Pinpoint the cell where the given text exists, returning its [X, Y] midpoint coordinate. 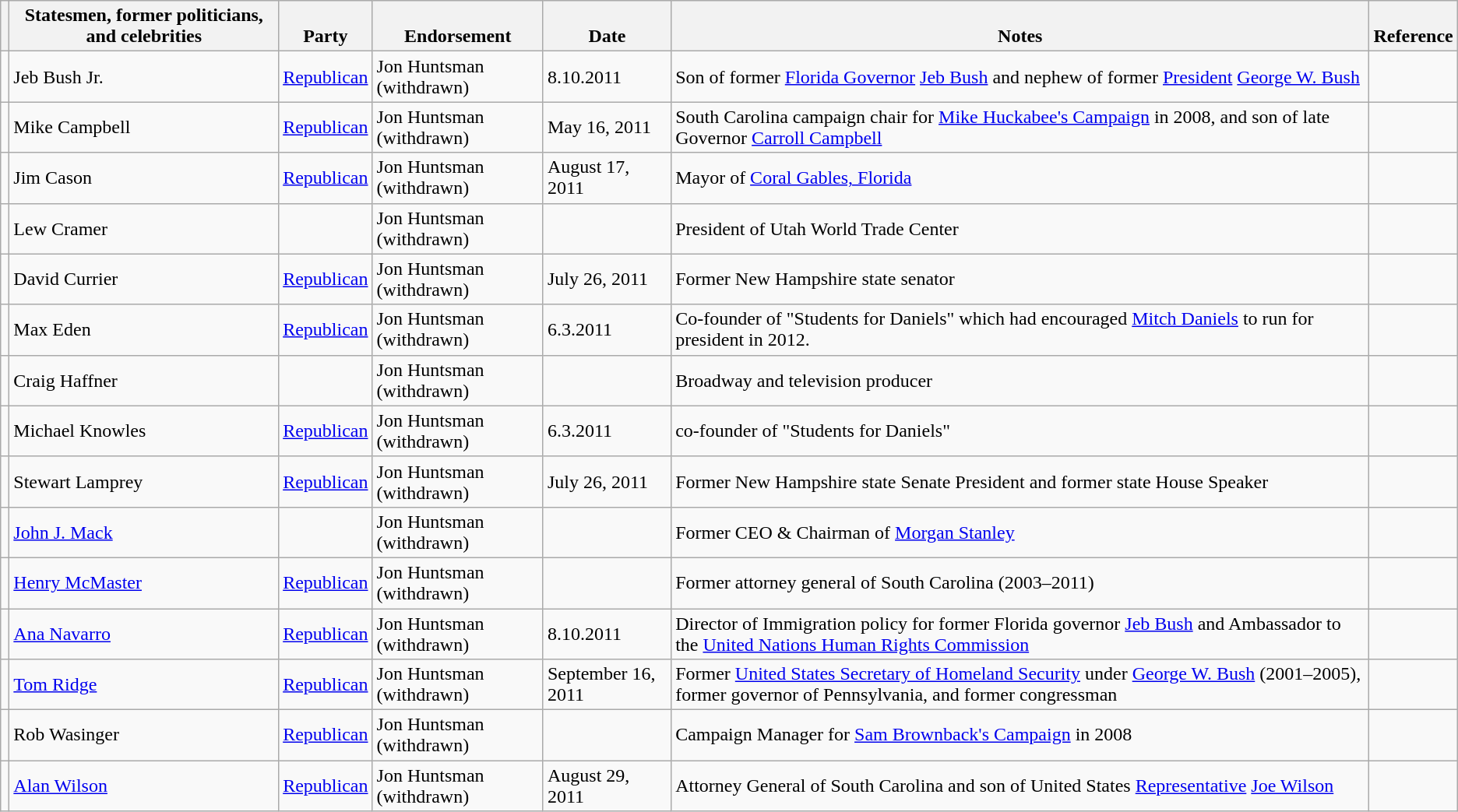
President of Utah World Trade Center [1020, 229]
Notes [1020, 26]
Party [326, 26]
Alan Wilson [144, 786]
Tom Ridge [144, 685]
August 29, 2011 [607, 786]
Mike Campbell [144, 128]
September 16, 2011 [607, 685]
Stewart Lamprey [144, 481]
Former New Hampshire state senator [1020, 279]
Statesmen, former politicians, and celebrities [144, 26]
Mayor of Coral Gables, Florida [1020, 178]
Attorney General of South Carolina and son of United States Representative Joe Wilson [1020, 786]
Campaign Manager for Sam Brownback's Campaign in 2008 [1020, 735]
Henry McMaster [144, 582]
Ana Navarro [144, 634]
Reference [1413, 26]
Date [607, 26]
Director of Immigration policy for former Florida governor Jeb Bush and Ambassador to the United Nations Human Rights Commission [1020, 634]
August 17, 2011 [607, 178]
Endorsement [458, 26]
John J. Mack [144, 533]
co-founder of "Students for Daniels" [1020, 431]
Lew Cramer [144, 229]
Former New Hampshire state Senate President and former state House Speaker [1020, 481]
Rob Wasinger [144, 735]
Son of former Florida Governor Jeb Bush and nephew of former President George W. Bush [1020, 76]
Michael Knowles [144, 431]
South Carolina campaign chair for Mike Huckabee's Campaign in 2008, and son of late Governor Carroll Campbell [1020, 128]
Max Eden [144, 330]
Jim Cason [144, 178]
David Currier [144, 279]
Co-founder of "Students for Daniels" which had encouraged Mitch Daniels to run for president in 2012. [1020, 330]
Former attorney general of South Carolina (2003–2011) [1020, 582]
Broadway and television producer [1020, 380]
Former CEO & Chairman of Morgan Stanley [1020, 533]
Former United States Secretary of Homeland Security under George W. Bush (2001–2005), former governor of Pennsylvania, and former congressman [1020, 685]
Jeb Bush Jr. [144, 76]
Craig Haffner [144, 380]
May 16, 2011 [607, 128]
